Return the [X, Y] coordinate for the center point of the cell that contains the specified text.  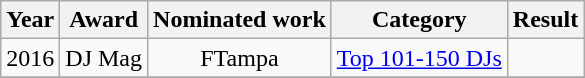
FTampa [240, 58]
Category [419, 20]
Top 101-150 DJs [419, 58]
Nominated work [240, 20]
2016 [30, 58]
DJ Mag [104, 58]
Award [104, 20]
Year [30, 20]
Result [545, 20]
